Capture the cell that displays the provided text and extract its [x, y] central coordinate. 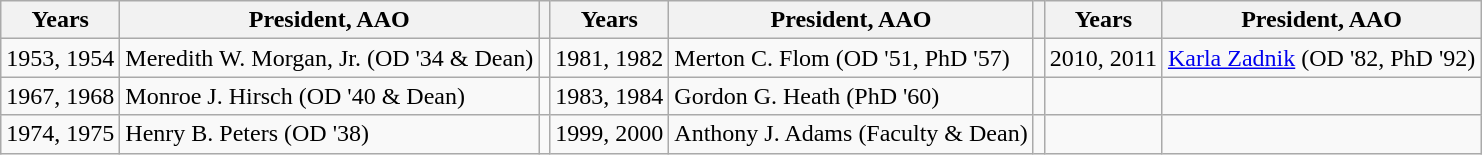
Monroe J. Hirsch (OD '40 & Dean) [330, 96]
1983, 1984 [610, 96]
1974, 1975 [60, 134]
Gordon G. Heath (PhD '60) [851, 96]
Merton C. Flom (OD '51, PhD '57) [851, 58]
1967, 1968 [60, 96]
Karla Zadnik (OD '82, PhD '92) [1321, 58]
Anthony J. Adams (Faculty & Dean) [851, 134]
2010, 2011 [1103, 58]
Meredith W. Morgan, Jr. (OD '34 & Dean) [330, 58]
Henry B. Peters (OD '38) [330, 134]
1981, 1982 [610, 58]
1999, 2000 [610, 134]
1953, 1954 [60, 58]
